Scan for the cell matching the given text and deliver its (X, Y) coordinate at center. 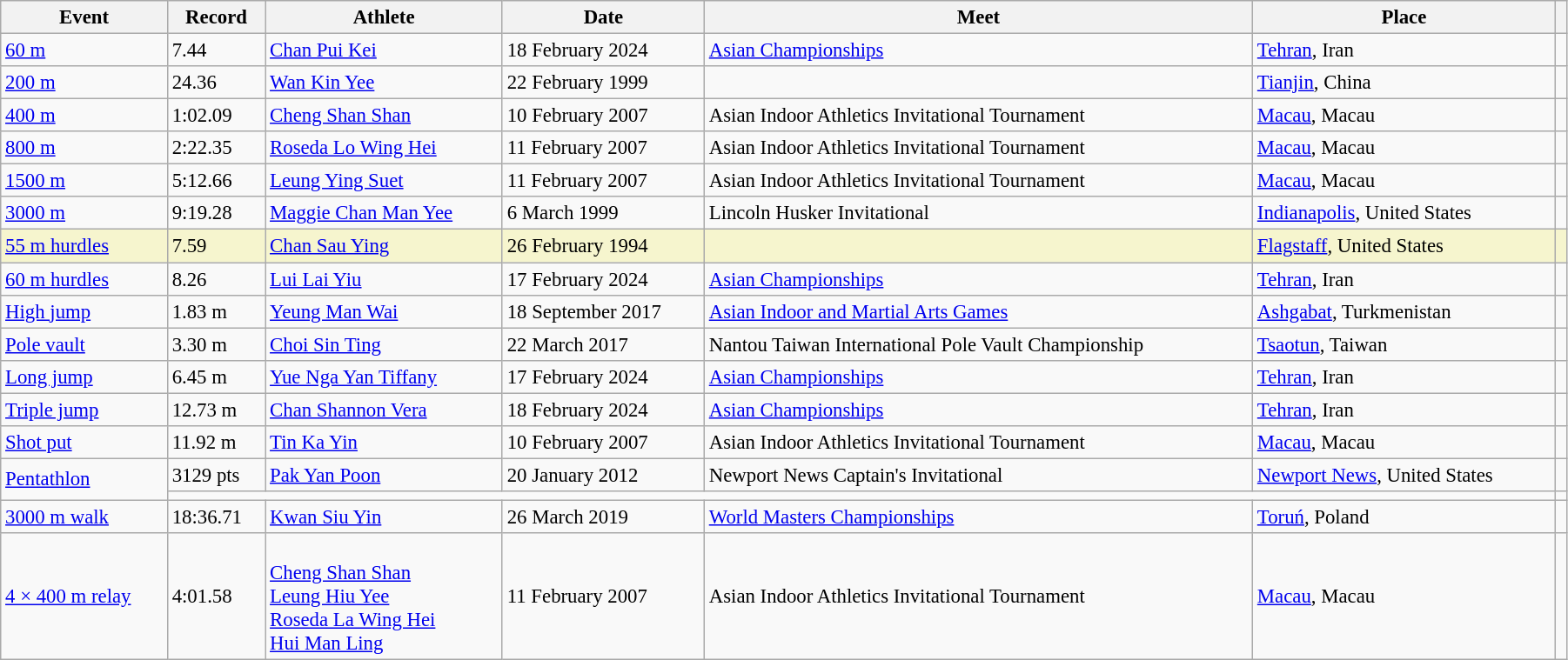
Cheng Shan Shan (385, 116)
Yue Nga Yan Tiffany (385, 377)
Toruń, Poland (1404, 517)
Pole vault (84, 344)
Chan Sau Ying (385, 246)
Ashgabat, Turkmenistan (1404, 311)
Flagstaff, United States (1404, 246)
Pak Yan Poon (385, 475)
Wan Kin Yee (385, 83)
High jump (84, 311)
Leung Ying Suet (385, 181)
Lui Lai Yiu (385, 279)
8.26 (216, 279)
Yeung Man Wai (385, 311)
Athlete (385, 17)
60 m hurdles (84, 279)
5:12.66 (216, 181)
4 × 400 m relay (84, 597)
Indianapolis, United States (1404, 213)
Cheng Shan ShanLeung Hiu YeeRoseda La Wing HeiHui Man Ling (385, 597)
400 m (84, 116)
3129 pts (216, 475)
24.36 (216, 83)
Maggie Chan Man Yee (385, 213)
26 February 1994 (603, 246)
12.73 m (216, 410)
7.44 (216, 50)
Date (603, 17)
60 m (84, 50)
Lincoln Husker Invitational (978, 213)
55 m hurdles (84, 246)
9:19.28 (216, 213)
18 September 2017 (603, 311)
6.45 m (216, 377)
Triple jump (84, 410)
Pentathlon (84, 479)
18:36.71 (216, 517)
1:02.09 (216, 116)
6 March 1999 (603, 213)
26 March 2019 (603, 517)
Record (216, 17)
Newport News Captain's Invitational (978, 475)
Tsaotun, Taiwan (1404, 344)
Tianjin, China (1404, 83)
22 March 2017 (603, 344)
World Masters Championships (978, 517)
Newport News, United States (1404, 475)
Event (84, 17)
4:01.58 (216, 597)
800 m (84, 148)
Shot put (84, 443)
200 m (84, 83)
Chan Pui Kei (385, 50)
3.30 m (216, 344)
Meet (978, 17)
1.83 m (216, 311)
2:22.35 (216, 148)
1500 m (84, 181)
Choi Sin Ting (385, 344)
20 January 2012 (603, 475)
3000 m walk (84, 517)
3000 m (84, 213)
Place (1404, 17)
Tin Ka Yin (385, 443)
Kwan Siu Yin (385, 517)
Asian Indoor and Martial Arts Games (978, 311)
Chan Shannon Vera (385, 410)
Nantou Taiwan International Pole Vault Championship (978, 344)
11.92 m (216, 443)
22 February 1999 (603, 83)
7.59 (216, 246)
Long jump (84, 377)
Roseda Lo Wing Hei (385, 148)
